Provide the (X, Y) coordinate of the cell's center where the given text is located.  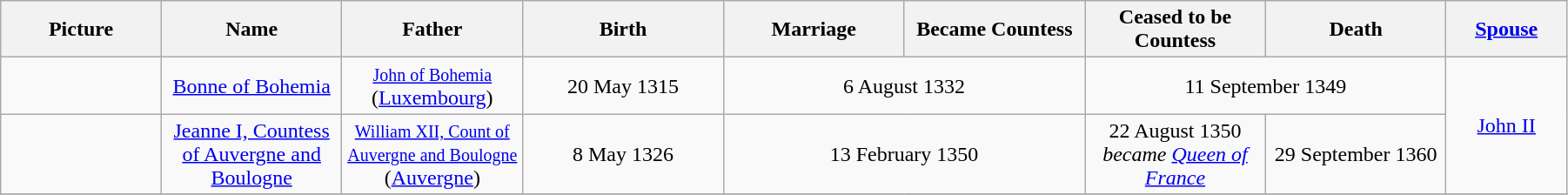
20 May 1315 (623, 85)
8 May 1326 (623, 154)
Name (251, 30)
Became Countess (995, 30)
29 September 1360 (1356, 154)
Bonne of Bohemia (251, 85)
John II (1506, 125)
Death (1356, 30)
6 August 1332 (903, 85)
13 February 1350 (903, 154)
Jeanne I, Countess of Auvergne and Boulogne (251, 154)
John of Bohemia (Luxembourg) (432, 85)
Marriage (814, 30)
Ceased to be Countess (1176, 30)
Father (432, 30)
William XII, Count of Auvergne and Boulogne (Auvergne) (432, 154)
Birth (623, 30)
11 September 1349 (1265, 85)
22 August 1350became Queen of France (1176, 154)
Spouse (1506, 30)
Picture (82, 30)
